Provide the (X, Y) coordinate of the cell's center where the given text is located.  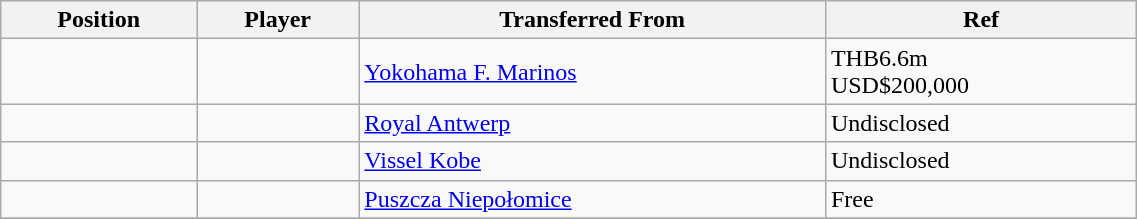
Yokohama F. Marinos (592, 72)
Transferred From (592, 20)
Royal Antwerp (592, 123)
Free (980, 199)
Puszcza Niepołomice (592, 199)
Player (278, 20)
THB6.6m USD$200,000 (980, 72)
Ref (980, 20)
Position (99, 20)
Vissel Kobe (592, 161)
